Capture the cell that displays the provided text and extract its [X, Y] central coordinate. 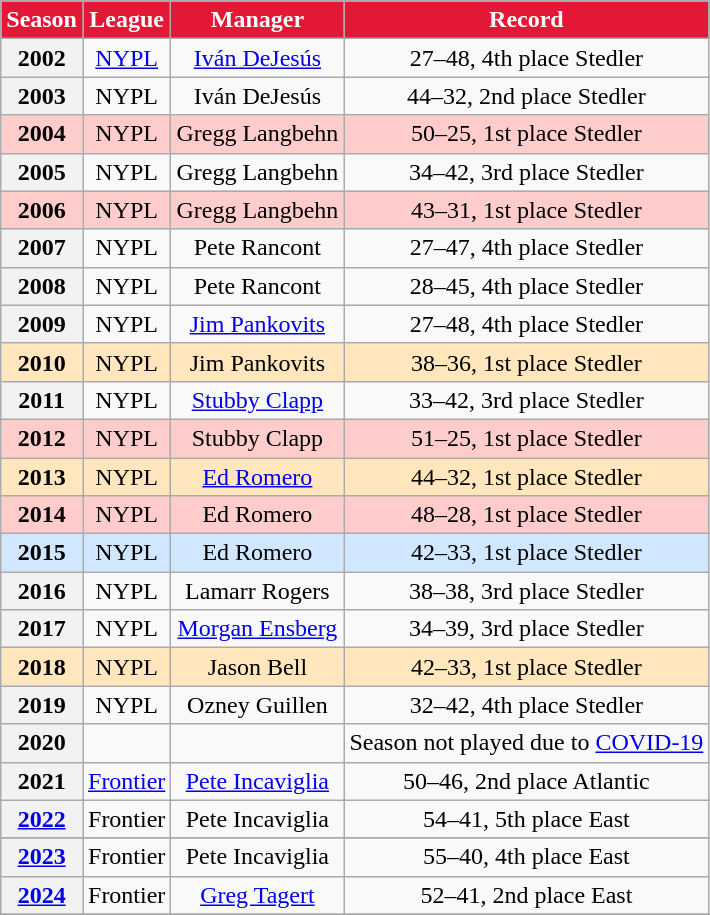
2004 [42, 134]
32–42, 4th place Stedler [526, 705]
50–25, 1st place Stedler [526, 134]
27–47, 4th place Stedler [526, 248]
2017 [42, 629]
2002 [42, 58]
Manager [258, 20]
2008 [42, 286]
51–25, 1st place Stedler [526, 438]
33–42, 3rd place Stedler [526, 400]
52–41, 2nd place East [526, 895]
2009 [42, 324]
2015 [42, 553]
2012 [42, 438]
2005 [42, 172]
34–42, 3rd place Stedler [526, 172]
38–36, 1st place Stedler [526, 362]
2011 [42, 400]
44–32, 1st place Stedler [526, 477]
2024 [42, 895]
2019 [42, 705]
28–45, 4th place Stedler [526, 286]
2016 [42, 591]
Lamarr Rogers [258, 591]
2013 [42, 477]
2021 [42, 781]
2003 [42, 96]
2020 [42, 743]
2014 [42, 515]
2018 [42, 667]
48–28, 1st place Stedler [526, 515]
2006 [42, 210]
Morgan Ensberg [258, 629]
43–31, 1st place Stedler [526, 210]
44–32, 2nd place Stedler [526, 96]
League [126, 20]
Jason Bell [258, 667]
Greg Tagert [258, 895]
34–39, 3rd place Stedler [526, 629]
Season [42, 20]
50–46, 2nd place Atlantic [526, 781]
55–40, 4th place East [526, 857]
2007 [42, 248]
Record [526, 20]
Season not played due to COVID-19 [526, 743]
54–41, 5th place East [526, 819]
2010 [42, 362]
2023 [42, 857]
2022 [42, 819]
38–38, 3rd place Stedler [526, 591]
Ozney Guillen [258, 705]
